From the cell containing the given text, extract its center point as [x, y] coordinate. 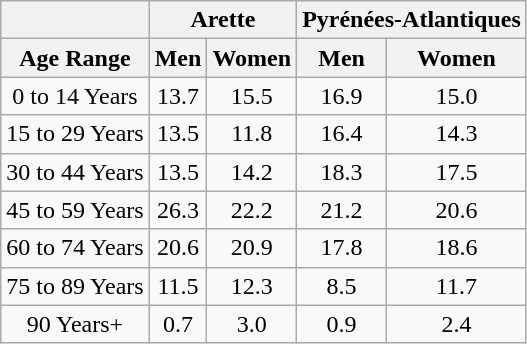
15.0 [457, 96]
2.4 [457, 324]
21.2 [342, 210]
14.3 [457, 134]
14.2 [252, 172]
30 to 44 Years [75, 172]
Age Range [75, 58]
15.5 [252, 96]
13.7 [178, 96]
16.9 [342, 96]
90 Years+ [75, 324]
45 to 59 Years [75, 210]
60 to 74 Years [75, 248]
8.5 [342, 286]
11.8 [252, 134]
26.3 [178, 210]
0 to 14 Years [75, 96]
15 to 29 Years [75, 134]
17.5 [457, 172]
0.9 [342, 324]
16.4 [342, 134]
75 to 89 Years [75, 286]
18.3 [342, 172]
17.8 [342, 248]
Pyrénées-Atlantiques [412, 20]
11.5 [178, 286]
Arette [222, 20]
22.2 [252, 210]
18.6 [457, 248]
11.7 [457, 286]
3.0 [252, 324]
20.9 [252, 248]
12.3 [252, 286]
0.7 [178, 324]
